Return the [X, Y] coordinate for the center point of the cell that contains the specified text.  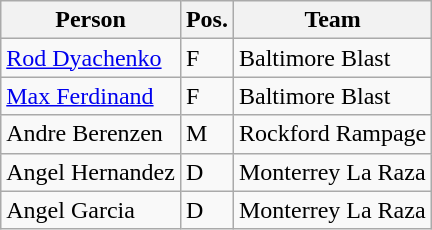
Team [332, 20]
Rod Dyachenko [91, 58]
M [206, 134]
Max Ferdinand [91, 96]
Angel Hernandez [91, 172]
Pos. [206, 20]
Rockford Rampage [332, 134]
Person [91, 20]
Andre Berenzen [91, 134]
Angel Garcia [91, 210]
